From the cell containing the given text, extract its center point as (x, y) coordinate. 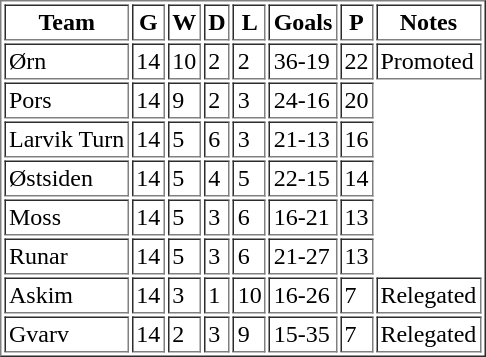
W (184, 22)
22-15 (303, 178)
Runar (66, 256)
21-27 (303, 256)
Askim (66, 296)
16-26 (303, 296)
G (148, 22)
16 (356, 140)
Østsiden (66, 178)
Team (66, 22)
15-35 (303, 334)
20 (356, 100)
21-13 (303, 140)
Promoted (428, 62)
1 (217, 296)
Goals (303, 22)
Larvik Turn (66, 140)
16-21 (303, 218)
4 (217, 178)
Pors (66, 100)
D (217, 22)
Notes (428, 22)
L (250, 22)
Gvarv (66, 334)
Ørn (66, 62)
36-19 (303, 62)
Moss (66, 218)
24-16 (303, 100)
22 (356, 62)
P (356, 22)
